Scan for the cell matching the given text and deliver its [x, y] coordinate at center. 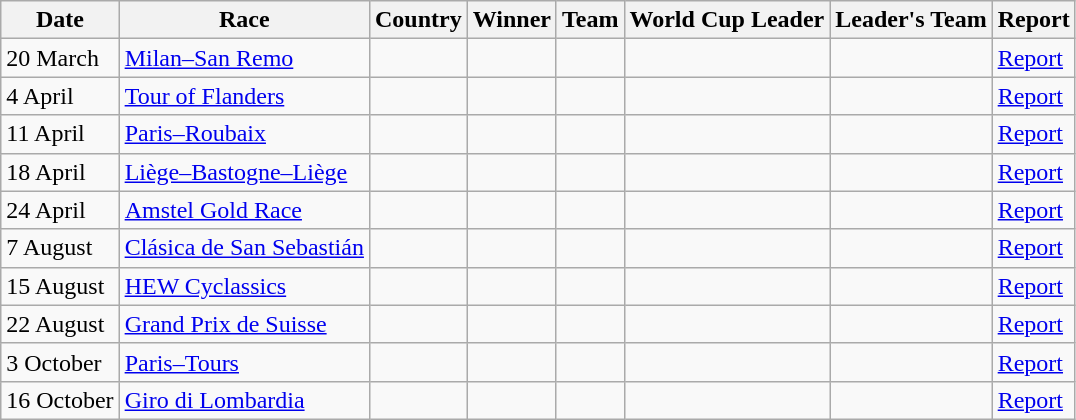
Date [60, 20]
4 April [60, 96]
22 August [60, 324]
Milan–San Remo [244, 58]
Giro di Lombardia [244, 400]
World Cup Leader [727, 20]
15 August [60, 286]
Clásica de San Sebastián [244, 248]
Leader's Team [911, 20]
Paris–Tours [244, 362]
20 March [60, 58]
Tour of Flanders [244, 96]
Race [244, 20]
Liège–Bastogne–Liège [244, 172]
HEW Cyclassics [244, 286]
Amstel Gold Race [244, 210]
Paris–Roubaix [244, 134]
Country [418, 20]
3 October [60, 362]
18 April [60, 172]
24 April [60, 210]
Grand Prix de Suisse [244, 324]
11 April [60, 134]
Winner [512, 20]
7 August [60, 248]
16 October [60, 400]
Team [590, 20]
